Find where the given text appears and provide that cell's center as (X, Y) coordinate. 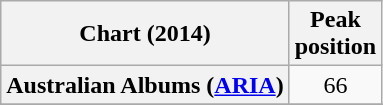
66 (335, 85)
Peakposition (335, 34)
Australian Albums (ARIA) (145, 85)
Chart (2014) (145, 34)
